Provide the (x, y) coordinate of the cell's center where the given text is located.  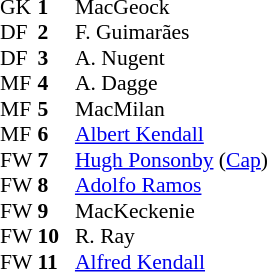
8 (56, 185)
2 (56, 33)
4 (56, 83)
9 (56, 211)
6 (56, 135)
3 (56, 58)
7 (56, 160)
10 (56, 237)
5 (56, 109)
